Detect which cell encompasses the target text, then output its (X, Y) center coordinate. 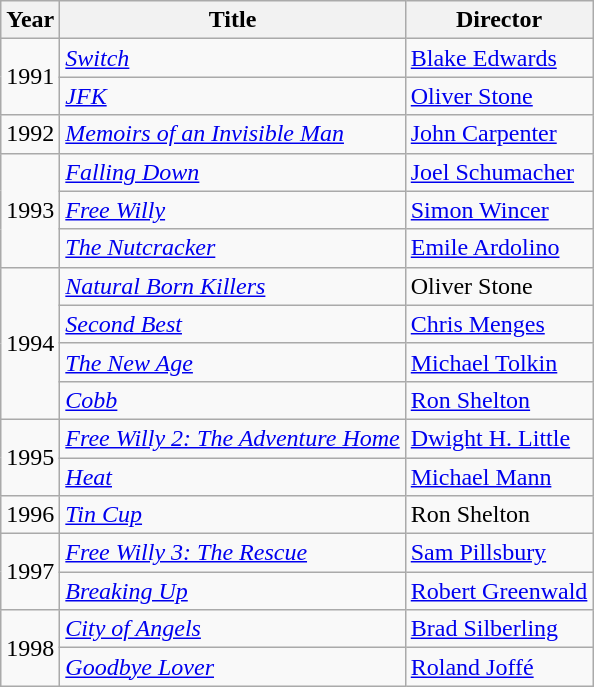
Free Willy (232, 210)
1996 (30, 515)
Dwight H. Little (499, 438)
1995 (30, 457)
Free Willy 2: The Adventure Home (232, 438)
The Nutcracker (232, 248)
Robert Greenwald (499, 591)
Memoirs of an Invisible Man (232, 134)
Sam Pillsbury (499, 553)
Tin Cup (232, 515)
1992 (30, 134)
Emile Ardolino (499, 248)
1998 (30, 648)
1991 (30, 77)
Director (499, 20)
Goodbye Lover (232, 667)
The New Age (232, 362)
Free Willy 3: The Rescue (232, 553)
City of Angels (232, 629)
Chris Menges (499, 324)
Simon Wincer (499, 210)
Roland Joffé (499, 667)
Michael Tolkin (499, 362)
Second Best (232, 324)
Heat (232, 477)
Title (232, 20)
JFK (232, 96)
Switch (232, 58)
1997 (30, 572)
1994 (30, 343)
Blake Edwards (499, 58)
John Carpenter (499, 134)
Brad Silberling (499, 629)
Breaking Up (232, 591)
1993 (30, 210)
Joel Schumacher (499, 172)
Natural Born Killers (232, 286)
Cobb (232, 400)
Year (30, 20)
Falling Down (232, 172)
Michael Mann (499, 477)
